Determine the (x, y) coordinate at the center of the cell enclosing the given text.  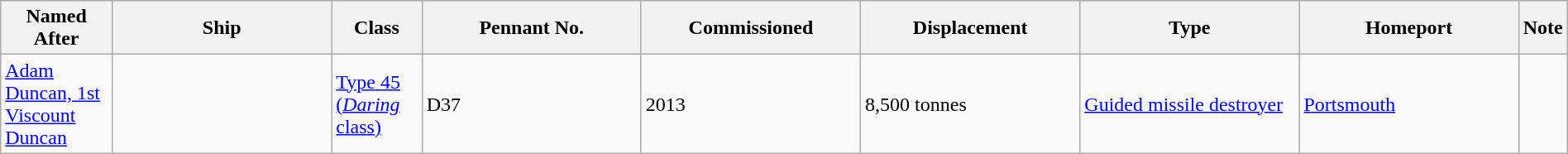
Adam Duncan, 1st Viscount Duncan (56, 104)
Guided missile destroyer (1189, 104)
Named After (56, 28)
Homeport (1409, 28)
Commissioned (751, 28)
Type 45 (Daring class) (377, 104)
2013 (751, 104)
Ship (222, 28)
8,500 tonnes (971, 104)
Note (1543, 28)
Type (1189, 28)
Class (377, 28)
Portsmouth (1409, 104)
D37 (531, 104)
Pennant No. (531, 28)
Displacement (971, 28)
